Determine the (X, Y) coordinate at the center of the cell enclosing the given text.  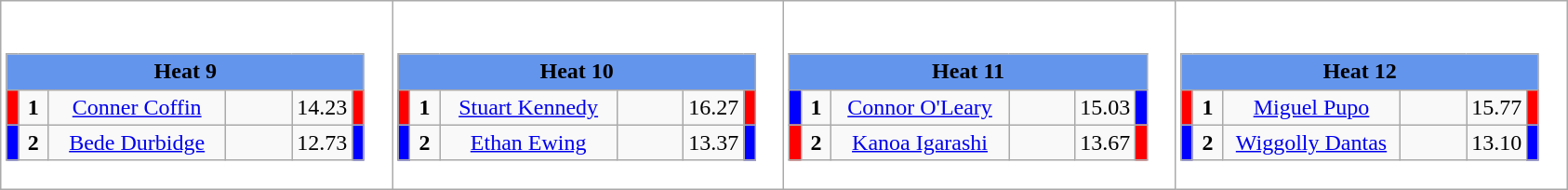
13.10 (1497, 142)
Heat 10 1 Stuart Kennedy 16.27 2 Ethan Ewing 13.37 (588, 95)
Ethan Ewing (528, 142)
15.03 (1105, 107)
Connor O'Leary (921, 107)
14.23 (322, 107)
Heat 12 (1360, 72)
Bede Durbidge (138, 142)
Kanoa Igarashi (921, 142)
Heat 9 (185, 72)
Heat 11 1 Connor O'Leary 15.03 2 Kanoa Igarashi 13.67 (980, 95)
Heat 10 (577, 72)
13.37 (714, 142)
15.77 (1497, 107)
Wiggolly Dantas (1311, 142)
12.73 (322, 142)
Heat 9 1 Conner Coffin 14.23 2 Bede Durbidge 12.73 (197, 95)
Stuart Kennedy (528, 107)
13.67 (1105, 142)
Miguel Pupo (1311, 107)
16.27 (714, 107)
Conner Coffin (138, 107)
Heat 12 1 Miguel Pupo 15.77 2 Wiggolly Dantas 13.10 (1371, 95)
Heat 11 (968, 72)
